Extract the (x, y) coordinate from the center of the cell holding the provided text.  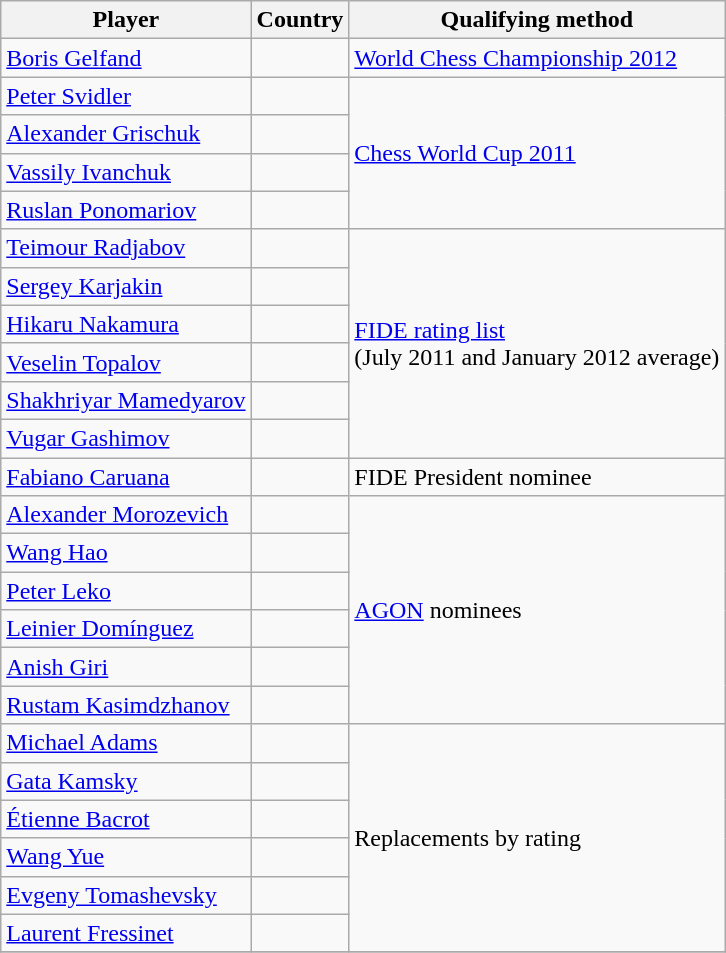
Ruslan Ponomariov (126, 210)
Wang Yue (126, 857)
Rustam Kasimdzhanov (126, 705)
Alexander Grischuk (126, 134)
Gata Kamsky (126, 781)
Boris Gelfand (126, 58)
Vugar Gashimov (126, 438)
Wang Hao (126, 553)
Evgeny Tomashevsky (126, 895)
Alexander Morozevich (126, 515)
Leinier Domínguez (126, 629)
Shakhriyar Mamedyarov (126, 400)
Chess World Cup 2011 (537, 153)
Fabiano Caruana (126, 477)
Teimour Radjabov (126, 248)
Vassily Ivanchuk (126, 172)
Peter Leko (126, 591)
Peter Svidler (126, 96)
AGON nominees (537, 610)
Replacements by rating (537, 838)
Anish Giri (126, 667)
Player (126, 20)
Sergey Karjakin (126, 286)
Michael Adams (126, 743)
Qualifying method (537, 20)
FIDE President nominee (537, 477)
World Chess Championship 2012 (537, 58)
FIDE rating list(July 2011 and January 2012 average) (537, 343)
Laurent Fressinet (126, 933)
Country (300, 20)
Étienne Bacrot (126, 819)
Veselin Topalov (126, 362)
Hikaru Nakamura (126, 324)
